Output the (x, y) coordinate of the center of the cell containing the given text.  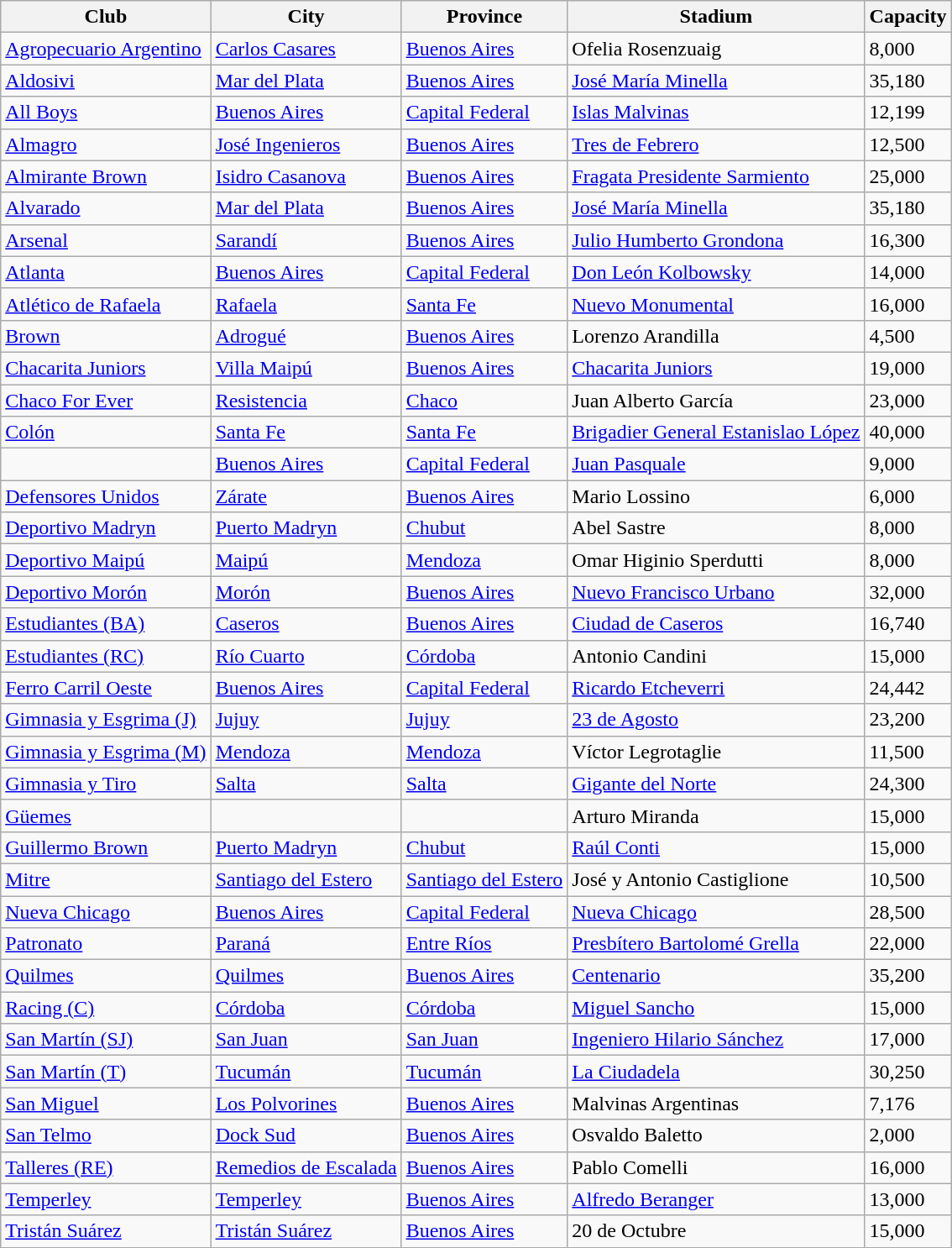
Defensores Unidos (106, 496)
Tres de Febrero (716, 144)
Arturo Miranda (716, 815)
Deportivo Madryn (106, 528)
Brigadier General Estanislao López (716, 433)
Centenario (716, 976)
Talleres (RE) (106, 1167)
Mario Lossino (716, 496)
6,000 (908, 496)
José y Antonio Castiglione (716, 879)
Ciudad de Caseros (716, 624)
Atlético de Rafaela (106, 304)
Resistencia (306, 401)
San Miguel (106, 1104)
Sarandí (306, 240)
Deportivo Morón (106, 592)
Dock Sud (306, 1135)
28,500 (908, 911)
Alfredo Beranger (716, 1199)
San Telmo (106, 1135)
12,199 (908, 113)
Pablo Comelli (716, 1167)
12,500 (908, 144)
Juan Alberto García (716, 401)
Brown (106, 336)
20 de Octubre (716, 1231)
Miguel Sancho (716, 1008)
Los Polvorines (306, 1104)
Arsenal (106, 240)
Gimnasia y Esgrima (J) (106, 720)
Juan Pasquale (716, 464)
Ricardo Etcheverri (716, 688)
Maipú (306, 560)
Víctor Legrotaglie (716, 752)
Presbítero Bartolomé Grella (716, 944)
Entre Ríos (484, 944)
16,740 (908, 624)
Rafaela (306, 304)
Patronato (106, 944)
Adrogué (306, 336)
Gimnasia y Esgrima (M) (106, 752)
Lorenzo Arandilla (716, 336)
11,500 (908, 752)
40,000 (908, 433)
25,000 (908, 176)
Zárate (306, 496)
14,000 (908, 272)
Gigante del Norte (716, 784)
23 de Agosto (716, 720)
24,300 (908, 784)
24,442 (908, 688)
Carlos Casares (306, 49)
Abel Sastre (716, 528)
Nuevo Francisco Urbano (716, 592)
Remedios de Escalada (306, 1167)
Almirante Brown (106, 176)
Colón (106, 433)
Alvarado (106, 208)
Omar Higinio Sperdutti (716, 560)
Caseros (306, 624)
Malvinas Argentinas (716, 1104)
Osvaldo Baletto (716, 1135)
23,000 (908, 401)
Don León Kolbowsky (716, 272)
Río Cuarto (306, 656)
30,250 (908, 1072)
La Ciudadela (716, 1072)
Morón (306, 592)
Aldosivi (106, 81)
All Boys (106, 113)
Agropecuario Argentino (106, 49)
Province (484, 17)
16,300 (908, 240)
Ferro Carril Oeste (106, 688)
32,000 (908, 592)
San Martín (T) (106, 1072)
Chaco For Ever (106, 401)
10,500 (908, 879)
13,000 (908, 1199)
Racing (C) (106, 1008)
Deportivo Maipú (106, 560)
Almagro (106, 144)
Islas Malvinas (716, 113)
Guillermo Brown (106, 847)
Estudiantes (BA) (106, 624)
Gimnasia y Tiro (106, 784)
Capacity (908, 17)
Fragata Presidente Sarmiento (716, 176)
17,000 (908, 1040)
Villa Maipú (306, 368)
Club (106, 17)
2,000 (908, 1135)
Atlanta (106, 272)
Ofelia Rosenzuaig (716, 49)
City (306, 17)
Raúl Conti (716, 847)
35,200 (908, 976)
22,000 (908, 944)
9,000 (908, 464)
Güemes (106, 815)
Stadium (716, 17)
7,176 (908, 1104)
Julio Humberto Grondona (716, 240)
Ingeniero Hilario Sánchez (716, 1040)
Estudiantes (RC) (106, 656)
4,500 (908, 336)
19,000 (908, 368)
San Martín (SJ) (106, 1040)
Nuevo Monumental (716, 304)
Mitre (106, 879)
José Ingenieros (306, 144)
Isidro Casanova (306, 176)
Chaco (484, 401)
Paraná (306, 944)
Antonio Candini (716, 656)
23,200 (908, 720)
